For the text-containing cell, return its midpoint in [X, Y] coordinate format. 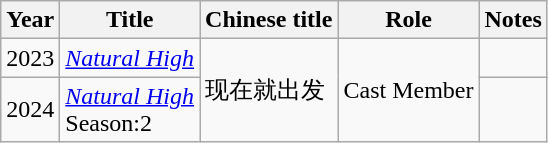
Natural High [130, 58]
现在就出发 [269, 90]
Natural HighSeason:2 [130, 110]
Chinese title [269, 20]
Role [408, 20]
Notes [513, 20]
2024 [30, 110]
Year [30, 20]
Title [130, 20]
Cast Member [408, 90]
2023 [30, 58]
